Provide the (X, Y) coordinate of the cell's center where the given text is located.  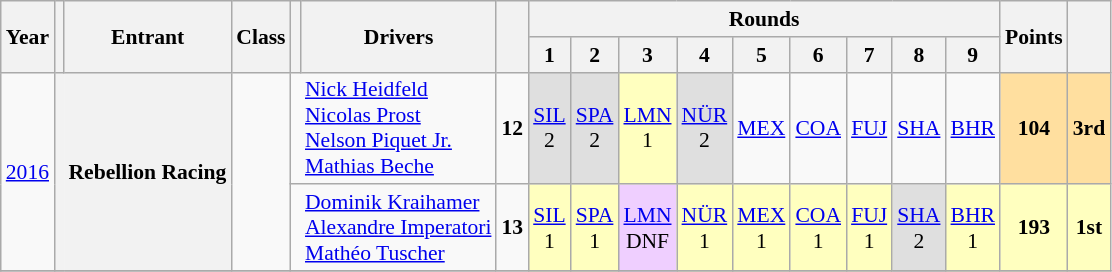
193 (1034, 228)
MEX1 (761, 228)
8 (918, 55)
COA (818, 128)
SHA (918, 128)
FUJ (869, 128)
COA1 (818, 228)
SPA 1 (595, 228)
SHA2 (918, 228)
5 (761, 55)
BHR (974, 128)
SPA 2 (595, 128)
1st (1090, 228)
BHR1 (974, 228)
SIL1 (550, 228)
LMN1 (647, 128)
MEX (761, 128)
Points (1034, 36)
Entrant (148, 36)
2016 (28, 172)
104 (1034, 128)
Rebellion Racing (148, 172)
9 (974, 55)
Year (28, 36)
NÜR2 (705, 128)
7 (869, 55)
Drivers (399, 36)
3rd (1090, 128)
4 (705, 55)
Rounds (764, 19)
2 (595, 55)
Nick HeidfeldNicolas ProstNelson Piquet Jr.Mathias Beche (399, 128)
13 (512, 228)
1 (550, 55)
3 (647, 55)
SIL2 (550, 128)
NÜR1 (705, 228)
Class (260, 36)
Dominik KraihamerAlexandre ImperatoriMathéo Tuscher (399, 228)
LMNDNF (647, 228)
FUJ1 (869, 228)
6 (818, 55)
12 (512, 128)
